Return the (X, Y) coordinate for the center point of the cell that contains the specified text.  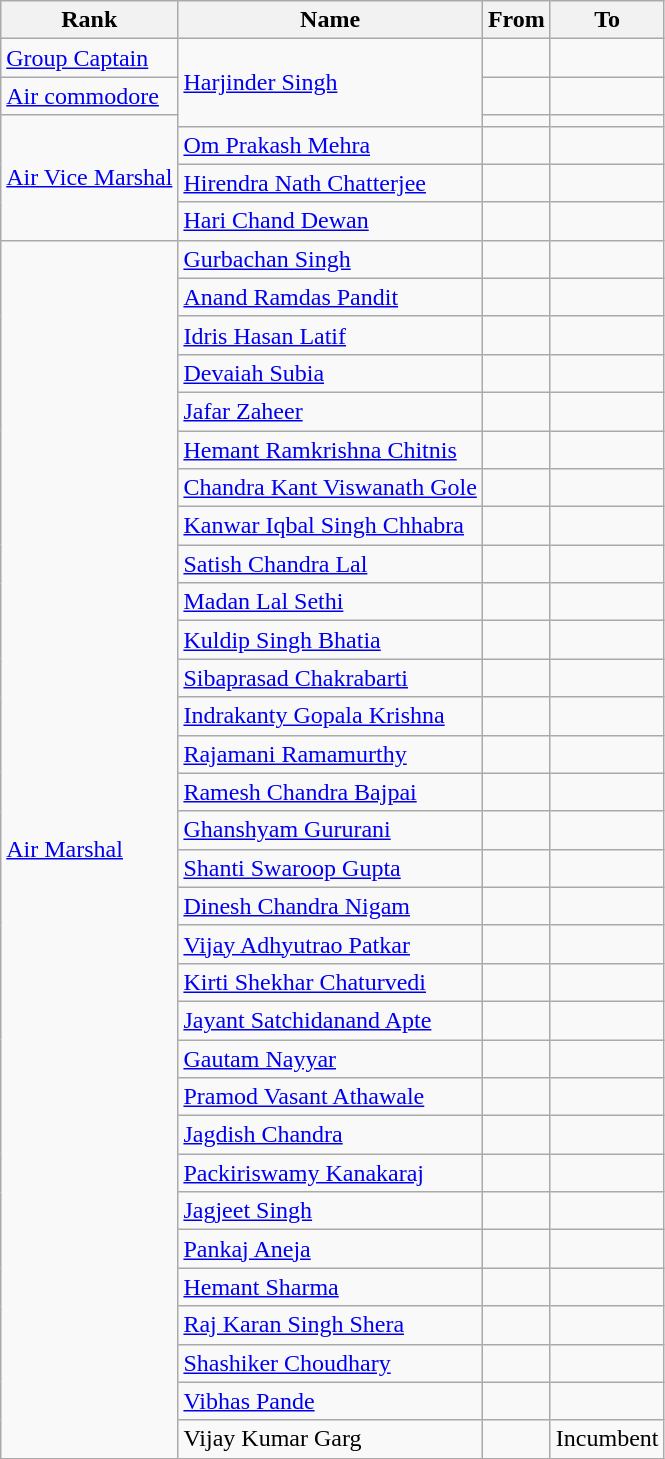
Om Prakash Mehra (330, 145)
Raj Karan Singh Shera (330, 1325)
Shanti Swaroop Gupta (330, 868)
Pramod Vasant Athawale (330, 1097)
Gautam Nayyar (330, 1059)
Hirendra Nath Chatterjee (330, 183)
Hemant Ramkrishna Chitnis (330, 449)
Kuldip Singh Bhatia (330, 640)
Chandra Kant Viswanath Gole (330, 488)
Vibhas Pande (330, 1401)
Hari Chand Dewan (330, 221)
Hemant Sharma (330, 1287)
Shashiker Choudhary (330, 1363)
Incumbent (607, 1439)
Packiriswamy Kanakaraj (330, 1173)
Sibaprasad Chakrabarti (330, 678)
Devaiah Subia (330, 373)
Ghanshyam Gururani (330, 830)
Gurbachan Singh (330, 259)
Vijay Adhyutrao Patkar (330, 944)
Jafar Zaheer (330, 411)
Kirti Shekhar Chaturvedi (330, 982)
To (607, 20)
Air Vice Marshal (90, 178)
Pankaj Aneja (330, 1249)
Indrakanty Gopala Krishna (330, 716)
Kanwar Iqbal Singh Chhabra (330, 526)
Vijay Kumar Garg (330, 1439)
From (516, 20)
Satish Chandra Lal (330, 564)
Rajamani Ramamurthy (330, 754)
Jagdish Chandra (330, 1135)
Harjinder Singh (330, 82)
Ramesh Chandra Bajpai (330, 792)
Jayant Satchidanand Apte (330, 1020)
Air Marshal (90, 849)
Rank (90, 20)
Name (330, 20)
Idris Hasan Latif (330, 335)
Air commodore (90, 96)
Dinesh Chandra Nigam (330, 906)
Madan Lal Sethi (330, 602)
Group Captain (90, 58)
Anand Ramdas Pandit (330, 297)
Jagjeet Singh (330, 1211)
